Scan for the cell matching the given text and deliver its (X, Y) coordinate at center. 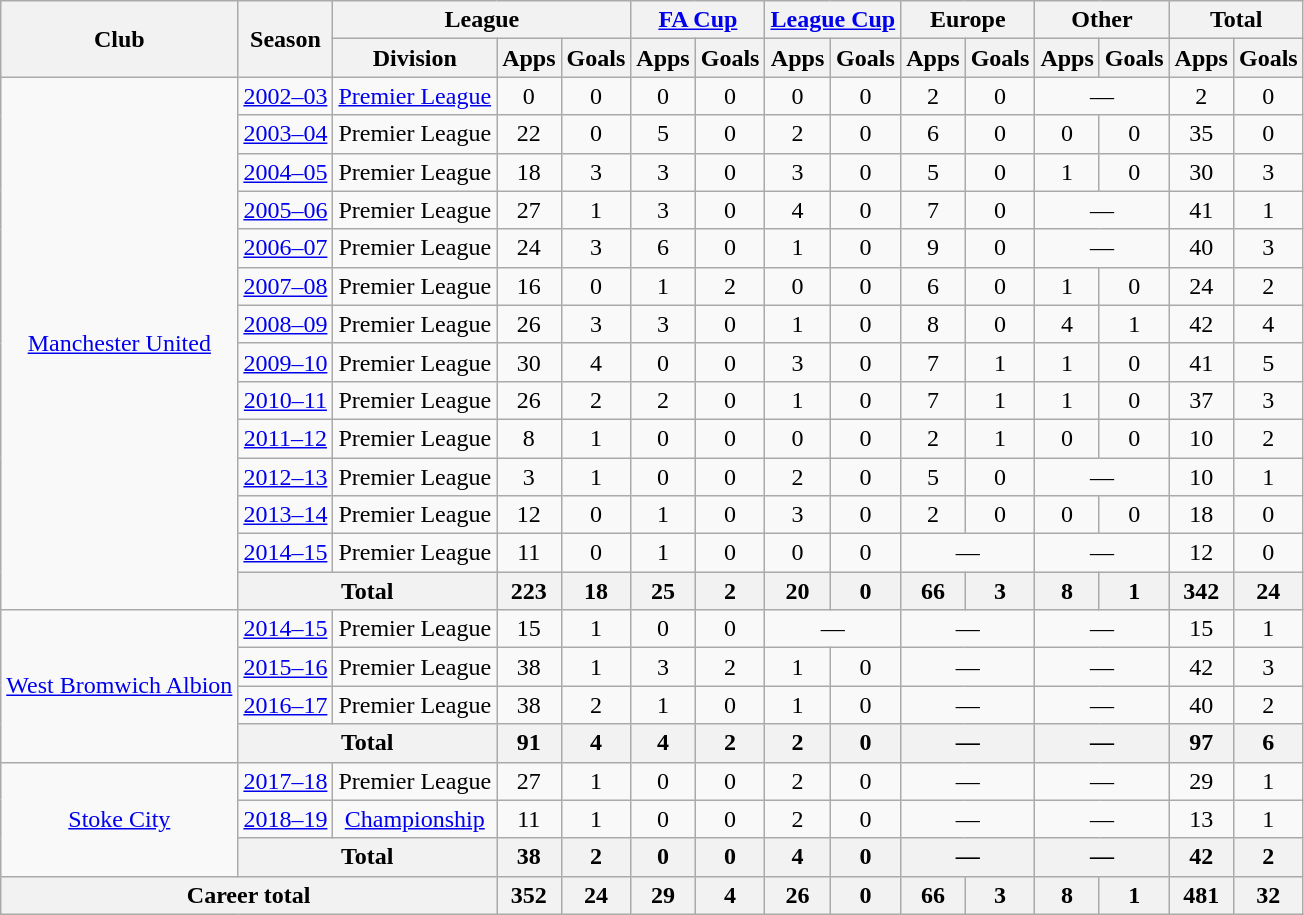
20 (798, 591)
FA Cup (698, 20)
West Bromwich Albion (120, 686)
2002–03 (286, 96)
Club (120, 39)
97 (1201, 743)
Championship (415, 819)
2013–14 (286, 515)
22 (529, 134)
League Cup (833, 20)
2003–04 (286, 134)
91 (529, 743)
37 (1201, 400)
342 (1201, 591)
13 (1201, 819)
2011–12 (286, 438)
Stoke City (120, 819)
2006–07 (286, 248)
League (482, 20)
2017–18 (286, 781)
481 (1201, 895)
2007–08 (286, 286)
352 (529, 895)
2005–06 (286, 210)
2012–13 (286, 477)
Season (286, 39)
2010–11 (286, 400)
Other (1102, 20)
25 (663, 591)
223 (529, 591)
Manchester United (120, 344)
2018–19 (286, 819)
2008–09 (286, 324)
Europe (968, 20)
Division (415, 58)
2016–17 (286, 705)
9 (933, 248)
2015–16 (286, 667)
35 (1201, 134)
2004–05 (286, 172)
32 (1268, 895)
16 (529, 286)
2009–10 (286, 362)
Career total (249, 895)
